Detect which cell encompasses the target text, then output its [X, Y] center coordinate. 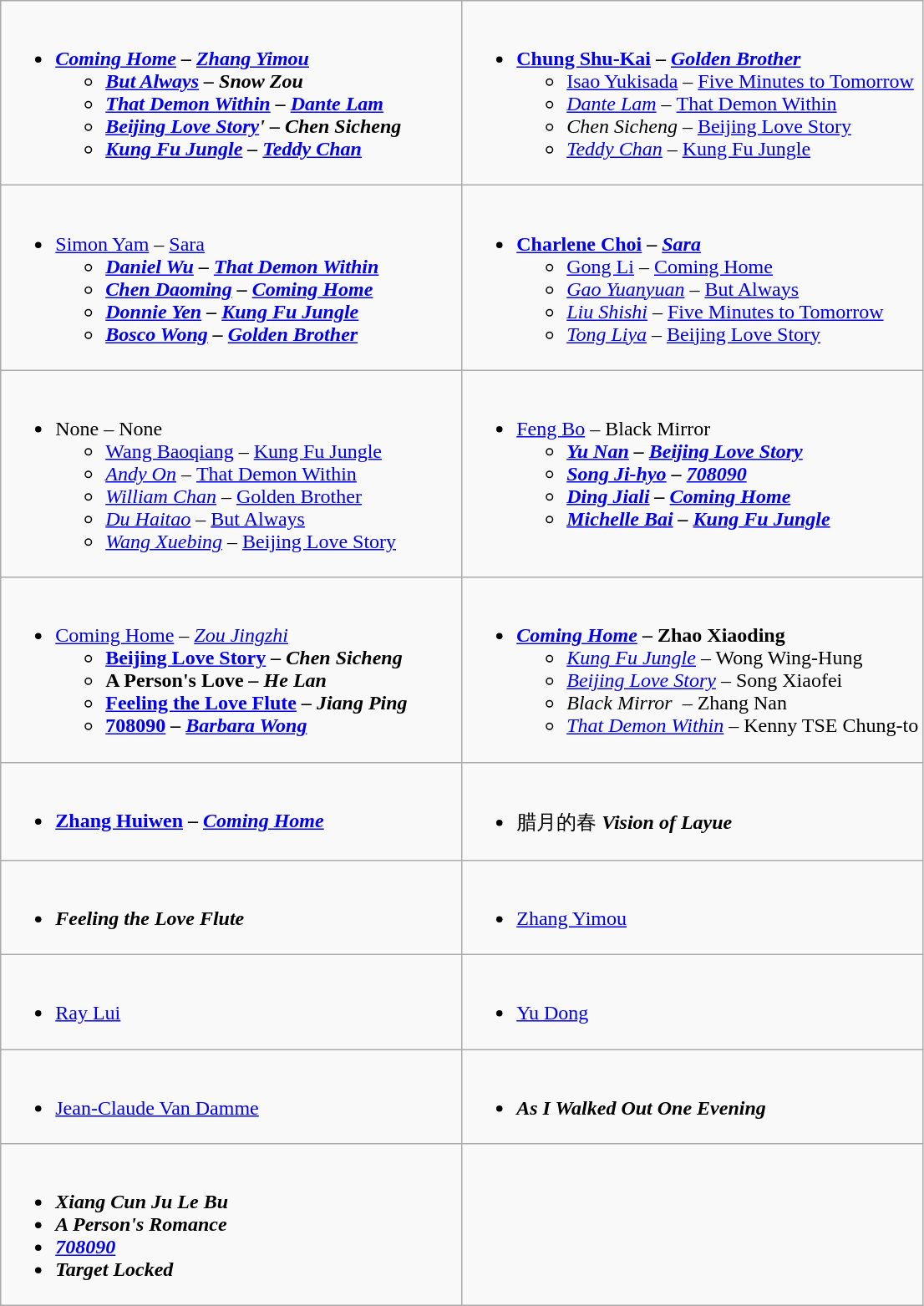
Zhang Yimou [693, 907]
Ray Lui [231, 1003]
Charlene Choi – SaraGong Li – Coming HomeGao Yuanyuan – But AlwaysLiu Shishi – Five Minutes to TomorrowTong Liya – Beijing Love Story [693, 277]
Jean-Claude Van Damme [231, 1096]
腊月的春 Vision of Layue [693, 811]
As I Walked Out One Evening [693, 1096]
Simon Yam – SaraDaniel Wu – That Demon WithinChen Daoming – Coming HomeDonnie Yen – Kung Fu JungleBosco Wong – Golden Brother [231, 277]
Zhang Huiwen – Coming Home [231, 811]
Yu Dong [693, 1003]
Coming Home – Zhang YimouBut Always – Snow ZouThat Demon Within – Dante LamBeijing Love Story' – Chen SichengKung Fu Jungle – Teddy Chan [231, 94]
Coming Home – Zou JingzhiBeijing Love Story – Chen SichengA Person's Love – He LanFeeling the Love Flute – Jiang Ping708090 – Barbara Wong [231, 670]
Feng Bo – Black MirrorYu Nan – Beijing Love StorySong Ji-hyo – 708090Ding Jiali – Coming HomeMichelle Bai – Kung Fu Jungle [693, 474]
Feeling the Love Flute [231, 907]
Xiang Cun Ju Le BuA Person's Romance708090Target Locked [231, 1225]
